For the text-containing cell, return its midpoint in (X, Y) coordinate format. 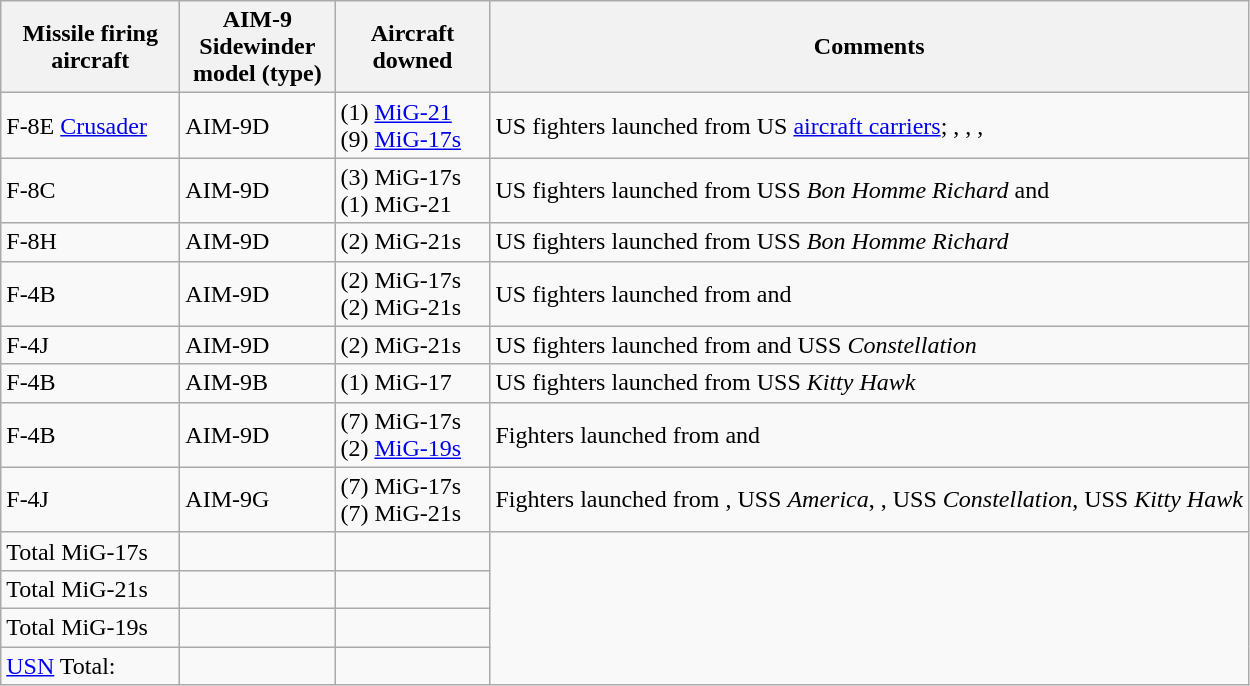
US fighters launched from and (869, 294)
AIM-9B (258, 383)
Aircraft downed (412, 47)
AIM-9G (258, 500)
F-8E Crusader (90, 126)
F-8C (90, 190)
Total MiG-17s (90, 551)
Comments (869, 47)
(2) MiG-17s(2) MiG-21s (412, 294)
Fighters launched from , USS America, , USS Constellation, USS Kitty Hawk (869, 500)
(3) MiG-17s(1) MiG-21 (412, 190)
Total MiG-21s (90, 589)
Fighters launched from and (869, 434)
US fighters launched from USS Bon Homme Richard and (869, 190)
F-8H (90, 242)
Total MiG-19s (90, 627)
USN Total: (90, 665)
(1) MiG-17 (412, 383)
US fighters launched from USS Kitty Hawk (869, 383)
US fighters launched from USS Bon Homme Richard (869, 242)
(7) MiG-17s(7) MiG-21s (412, 500)
(1) MiG-21(9) MiG-17s (412, 126)
US fighters launched from and USS Constellation (869, 345)
AIM-9 Sidewinder model (type) (258, 47)
US fighters launched from US aircraft carriers; , , , (869, 126)
Missile firing aircraft (90, 47)
(7) MiG-17s(2) MiG-19s (412, 434)
